Search for the cell housing the specified text and yield its (X, Y) center coordinate. 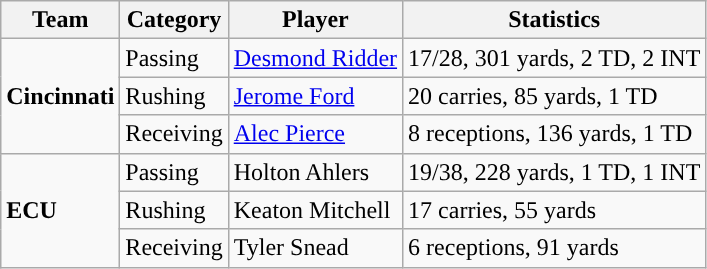
Tyler Snead (315, 248)
Jerome Ford (315, 96)
17 carries, 55 yards (554, 210)
Cincinnati (60, 96)
Alec Pierce (315, 134)
17/28, 301 yards, 2 TD, 2 INT (554, 58)
Statistics (554, 20)
ECU (60, 210)
Category (174, 20)
Desmond Ridder (315, 58)
Keaton Mitchell (315, 210)
Team (60, 20)
8 receptions, 136 yards, 1 TD (554, 134)
6 receptions, 91 yards (554, 248)
19/38, 228 yards, 1 TD, 1 INT (554, 172)
Holton Ahlers (315, 172)
20 carries, 85 yards, 1 TD (554, 96)
Player (315, 20)
